Return the (X, Y) coordinate for the center point of the cell that contains the specified text.  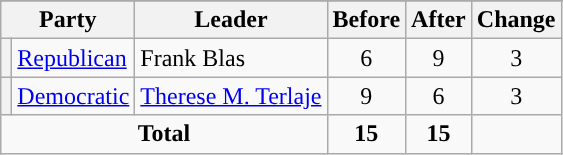
Total (164, 134)
Before (366, 20)
Frank Blas (231, 58)
After (439, 20)
Republican (74, 58)
Change (516, 20)
Leader (231, 20)
Party (68, 20)
Democratic (74, 96)
Therese M. Terlaje (231, 96)
